Return the (X, Y) coordinate for the center point of the cell that contains the specified text.  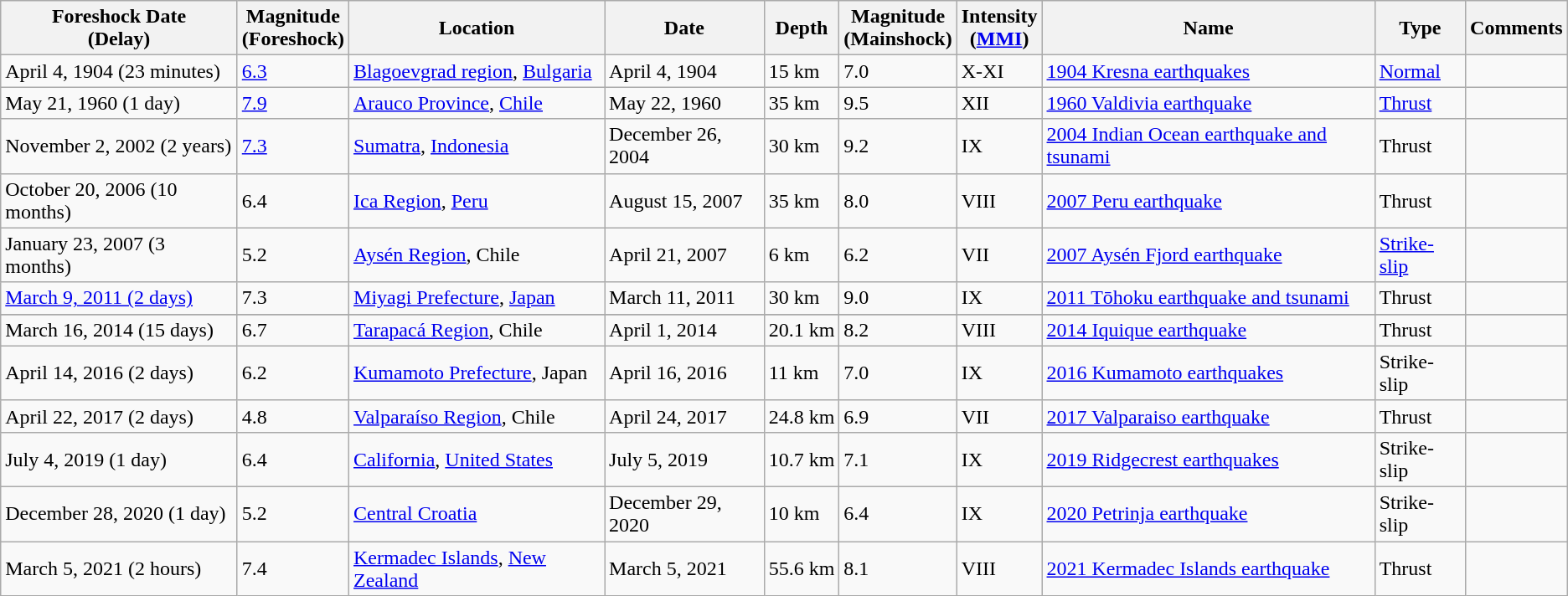
11 km (802, 373)
Valparaíso Region, Chile (477, 416)
20.1 km (802, 330)
December 26, 2004 (685, 146)
7.4 (293, 568)
Intensity(MMI) (999, 28)
9.2 (898, 146)
XII (999, 103)
X-XI (999, 71)
8.1 (898, 568)
July 5, 2019 (685, 459)
April 4, 1904 (685, 71)
2007 Aysén Fjord earthquake (1208, 254)
April 22, 2017 (2 days) (119, 416)
2004 Indian Ocean earthquake and tsunami (1208, 146)
8.2 (898, 330)
July 4, 2019 (1 day) (119, 459)
6 km (802, 254)
9.5 (898, 103)
Location (477, 28)
April 24, 2017 (685, 416)
Depth (802, 28)
7.1 (898, 459)
2007 Peru earthquake (1208, 201)
California, United States (477, 459)
Kermadec Islands, New Zealand (477, 568)
December 29, 2020 (685, 514)
Tarapacá Region, Chile (477, 330)
7.9 (293, 103)
Foreshock Date(Delay) (119, 28)
April 16, 2016 (685, 373)
Miyagi Prefecture, Japan (477, 298)
Magnitude(Foreshock) (293, 28)
1904 Kresna earthquakes (1208, 71)
Ica Region, Peru (477, 201)
Type (1420, 28)
2021 Kermadec Islands earthquake (1208, 568)
March 5, 2021 (2 hours) (119, 568)
Date (685, 28)
4.8 (293, 416)
2011 Tōhoku earthquake and tsunami (1208, 298)
March 11, 2011 (685, 298)
9.0 (898, 298)
May 21, 1960 (1 day) (119, 103)
2020 Petrinja earthquake (1208, 514)
6.3 (293, 71)
2016 Kumamoto earthquakes (1208, 373)
8.0 (898, 201)
Normal (1420, 71)
10 km (802, 514)
December 28, 2020 (1 day) (119, 514)
April 14, 2016 (2 days) (119, 373)
April 21, 2007 (685, 254)
24.8 km (802, 416)
Comments (1516, 28)
10.7 km (802, 459)
55.6 km (802, 568)
Arauco Province, Chile (477, 103)
2014 Iquique earthquake (1208, 330)
August 15, 2007 (685, 201)
November 2, 2002 (2 years) (119, 146)
Central Croatia (477, 514)
Blagoevgrad region, Bulgaria (477, 71)
2017 Valparaiso earthquake (1208, 416)
2019 Ridgecrest earthquakes (1208, 459)
March 5, 2021 (685, 568)
April 1, 2014 (685, 330)
May 22, 1960 (685, 103)
6.7 (293, 330)
October 20, 2006 (10 months) (119, 201)
15 km (802, 71)
Name (1208, 28)
Sumatra, Indonesia (477, 146)
Magnitude(Mainshock) (898, 28)
1960 Valdivia earthquake (1208, 103)
April 4, 1904 (23 minutes) (119, 71)
Kumamoto Prefecture, Japan (477, 373)
January 23, 2007 (3 months) (119, 254)
March 9, 2011 (2 days) (119, 298)
6.9 (898, 416)
Aysén Region, Chile (477, 254)
March 16, 2014 (15 days) (119, 330)
